Identify which cell holds the provided text, then report its [X, Y] central coordinate. 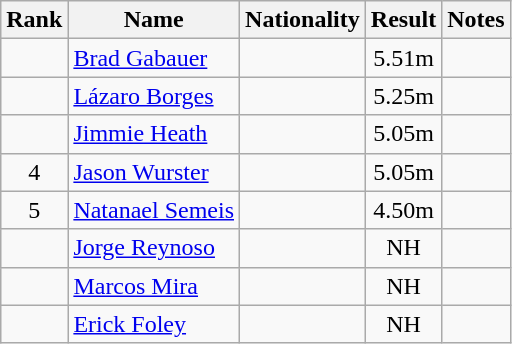
Name [154, 20]
4.50m [403, 210]
Rank [34, 20]
Result [403, 20]
5.25m [403, 96]
Nationality [303, 20]
Jason Wurster [154, 172]
Jimmie Heath [154, 134]
4 [34, 172]
5 [34, 210]
Notes [476, 20]
Brad Gabauer [154, 58]
Natanael Semeis [154, 210]
5.51m [403, 58]
Lázaro Borges [154, 96]
Jorge Reynoso [154, 248]
Marcos Mira [154, 286]
Erick Foley [154, 324]
